From the cell containing the given text, extract its center point as [x, y] coordinate. 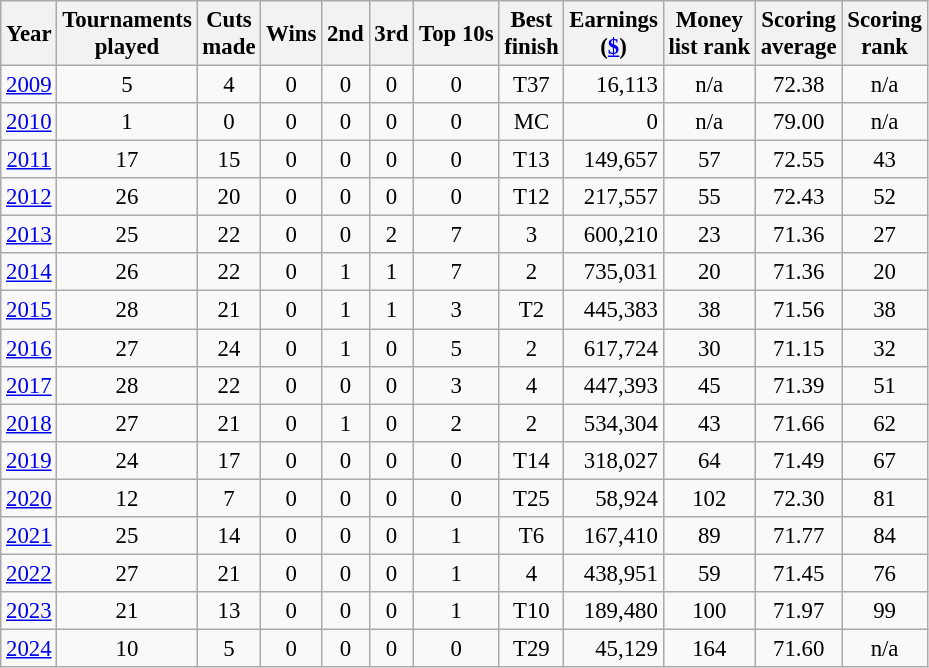
79.00 [798, 122]
2012 [29, 197]
14 [229, 536]
2015 [29, 310]
600,210 [614, 235]
Best finish [532, 34]
Scoring average [798, 34]
55 [709, 197]
99 [884, 611]
71.60 [798, 648]
MC [532, 122]
T2 [532, 310]
100 [709, 611]
Year [29, 34]
84 [884, 536]
52 [884, 197]
89 [709, 536]
59 [709, 573]
2020 [29, 498]
62 [884, 423]
2016 [29, 348]
735,031 [614, 273]
217,557 [614, 197]
16,113 [614, 85]
12 [127, 498]
51 [884, 385]
72.30 [798, 498]
3rd [392, 34]
149,657 [614, 160]
71.77 [798, 536]
64 [709, 460]
T10 [532, 611]
2nd [346, 34]
2019 [29, 460]
534,304 [614, 423]
Cuts made [229, 34]
Earnings($) [614, 34]
2023 [29, 611]
2022 [29, 573]
76 [884, 573]
T13 [532, 160]
15 [229, 160]
164 [709, 648]
45 [709, 385]
T6 [532, 536]
72.38 [798, 85]
318,027 [614, 460]
23 [709, 235]
189,480 [614, 611]
72.43 [798, 197]
71.97 [798, 611]
2011 [29, 160]
71.45 [798, 573]
Scoringrank [884, 34]
71.15 [798, 348]
67 [884, 460]
30 [709, 348]
71.66 [798, 423]
81 [884, 498]
617,724 [614, 348]
71.56 [798, 310]
T14 [532, 460]
Wins [292, 34]
13 [229, 611]
2009 [29, 85]
T37 [532, 85]
10 [127, 648]
438,951 [614, 573]
2021 [29, 536]
445,383 [614, 310]
71.49 [798, 460]
447,393 [614, 385]
T25 [532, 498]
2017 [29, 385]
2010 [29, 122]
2013 [29, 235]
167,410 [614, 536]
58,924 [614, 498]
71.39 [798, 385]
2024 [29, 648]
2014 [29, 273]
T12 [532, 197]
Tournaments played [127, 34]
72.55 [798, 160]
102 [709, 498]
T29 [532, 648]
57 [709, 160]
45,129 [614, 648]
Top 10s [456, 34]
Money list rank [709, 34]
2018 [29, 423]
32 [884, 348]
